Capture the cell that displays the provided text and extract its [x, y] central coordinate. 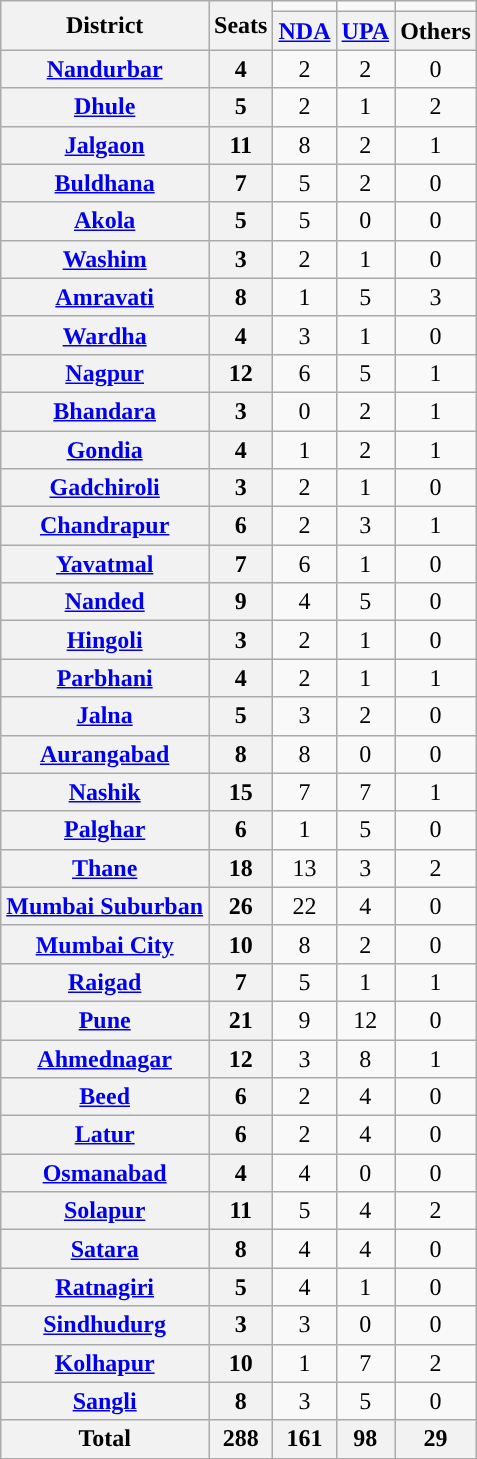
Buldhana [105, 183]
Kolhapur [105, 1363]
Seats [241, 26]
288 [241, 1439]
NDA [304, 31]
29 [436, 1439]
Bhandara [105, 411]
Mumbai Suburban [105, 906]
26 [241, 906]
Total [105, 1439]
UPA [366, 31]
Hingoli [105, 640]
Dhule [105, 107]
District [105, 26]
Raigad [105, 982]
Osmanabad [105, 1173]
Aurangabad [105, 754]
Jalna [105, 716]
Palghar [105, 830]
Ahmednagar [105, 1059]
Chandrapur [105, 526]
Akola [105, 221]
Mumbai City [105, 944]
Sangli [105, 1401]
Beed [105, 1097]
Jalgaon [105, 145]
13 [304, 868]
Satara [105, 1249]
Others [436, 31]
15 [241, 792]
Gadchiroli [105, 488]
Pune [105, 1020]
Solapur [105, 1211]
22 [304, 906]
Nashik [105, 792]
Nagpur [105, 373]
Amravati [105, 297]
Yavatmal [105, 564]
Nandurbar [105, 69]
Washim [105, 259]
Parbhani [105, 678]
Wardha [105, 335]
Latur [105, 1135]
161 [304, 1439]
Sindhudurg [105, 1325]
98 [366, 1439]
18 [241, 868]
Ratnagiri [105, 1287]
21 [241, 1020]
Gondia [105, 449]
Thane [105, 868]
Nanded [105, 602]
